Search for the cell housing the specified text and yield its [X, Y] center coordinate. 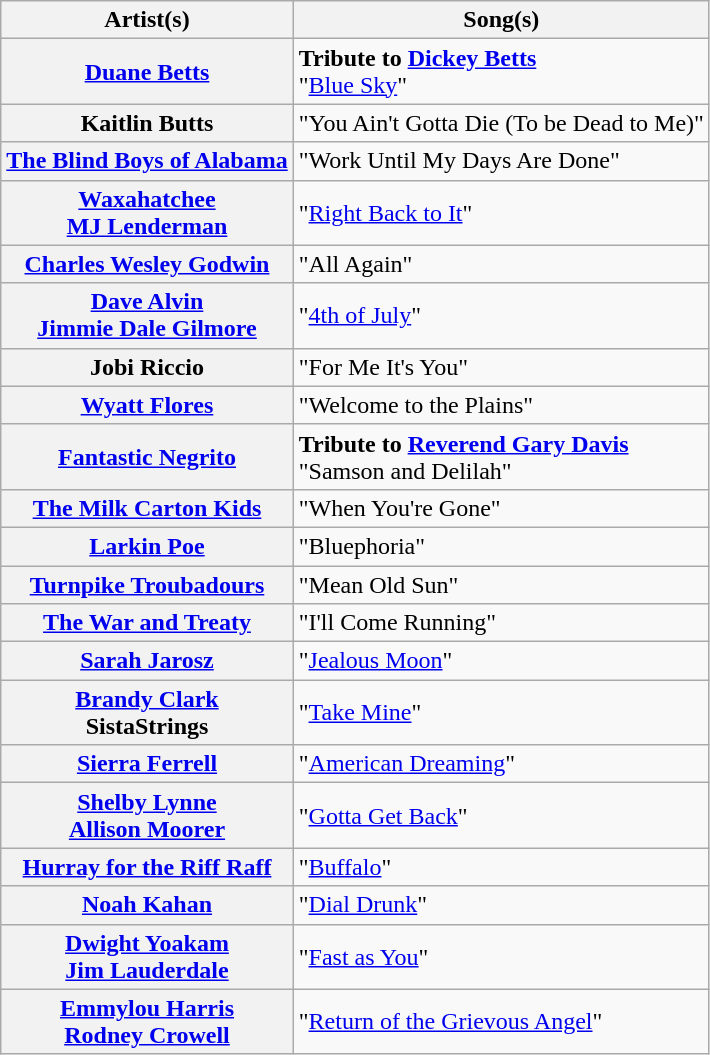
Duane Betts [147, 72]
"Gotta Get Back" [501, 816]
"I'll Come Running" [501, 623]
Hurray for the Riff Raff [147, 867]
"Welcome to the Plains" [501, 405]
Sierra Ferrell [147, 764]
Brandy Clark SistaStrings [147, 712]
"Bluephoria" [501, 546]
Sarah Jarosz [147, 661]
"American Dreaming" [501, 764]
Larkin Poe [147, 546]
"When You're Gone" [501, 508]
Shelby Lynne Allison Moorer [147, 816]
Artist(s) [147, 20]
Tribute to Reverend Gary Davis "Samson and Delilah" [501, 456]
"All Again" [501, 264]
The Milk Carton Kids [147, 508]
"You Ain't Gotta Die (To be Dead to Me)" [501, 123]
"Work Until My Days Are Done" [501, 161]
"Fast as You" [501, 956]
The Blind Boys of Alabama [147, 161]
Turnpike Troubadours [147, 585]
Noah Kahan [147, 905]
Jobi Riccio [147, 367]
Charles Wesley Godwin [147, 264]
"Return of the Grievous Angel" [501, 1022]
Song(s) [501, 20]
"Right Back to It" [501, 212]
Dwight Yoakam Jim Lauderdale [147, 956]
The War and Treaty [147, 623]
Kaitlin Butts [147, 123]
Dave Alvin Jimmie Dale Gilmore [147, 316]
"Mean Old Sun" [501, 585]
Fantastic Negrito [147, 456]
"Jealous Moon" [501, 661]
"For Me It's You" [501, 367]
Waxahatchee MJ Lenderman [147, 212]
Wyatt Flores [147, 405]
"Buffalo" [501, 867]
"Take Mine" [501, 712]
Emmylou Harris Rodney Crowell [147, 1022]
"Dial Drunk" [501, 905]
"4th of July" [501, 316]
Tribute to Dickey Betts "Blue Sky" [501, 72]
